Return the [x, y] coordinate for the center point of the cell that contains the specified text.  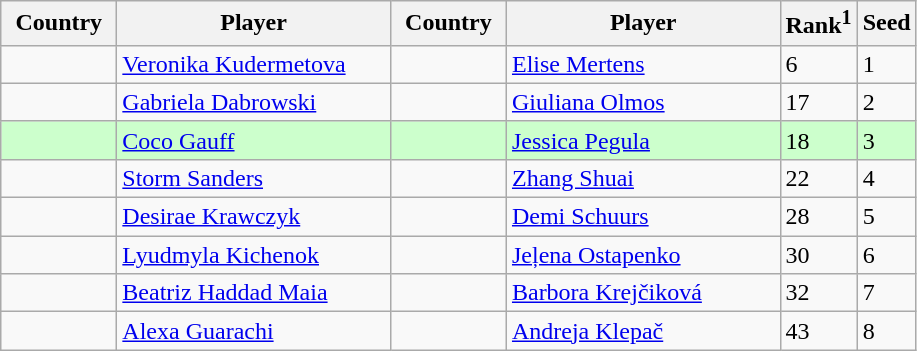
Elise Mertens [643, 64]
32 [818, 293]
Giuliana Olmos [643, 102]
2 [886, 102]
Storm Sanders [254, 178]
5 [886, 217]
17 [818, 102]
Jessica Pegula [643, 140]
Barbora Krejčiková [643, 293]
Beatriz Haddad Maia [254, 293]
4 [886, 178]
Rank1 [818, 24]
7 [886, 293]
Desirae Krawczyk [254, 217]
3 [886, 140]
1 [886, 64]
Demi Schuurs [643, 217]
22 [818, 178]
Seed [886, 24]
Gabriela Dabrowski [254, 102]
43 [818, 331]
18 [818, 140]
Lyudmyla Kichenok [254, 255]
28 [818, 217]
Alexa Guarachi [254, 331]
Jeļena Ostapenko [643, 255]
30 [818, 255]
Veronika Kudermetova [254, 64]
Andreja Klepač [643, 331]
Zhang Shuai [643, 178]
8 [886, 331]
Coco Gauff [254, 140]
